Search for the cell housing the specified text and yield its [X, Y] center coordinate. 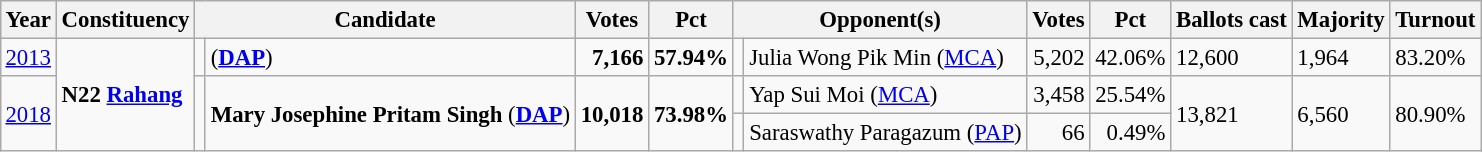
(DAP) [390, 57]
Ballots cast [1232, 20]
Turnout [1436, 20]
66 [1058, 133]
0.49% [1130, 133]
N22 Rahang [125, 94]
2018 [28, 114]
42.06% [1130, 57]
25.54% [1130, 95]
3,458 [1058, 95]
Yap Sui Moi (MCA) [886, 95]
10,018 [612, 114]
Saraswathy Paragazum (PAP) [886, 133]
Majority [1341, 20]
6,560 [1341, 114]
Julia Wong Pik Min (MCA) [886, 57]
Candidate [386, 20]
57.94% [692, 57]
80.90% [1436, 114]
73.98% [692, 114]
Year [28, 20]
83.20% [1436, 57]
Opponent(s) [880, 20]
12,600 [1232, 57]
Constituency [125, 20]
13,821 [1232, 114]
7,166 [612, 57]
1,964 [1341, 57]
Mary Josephine Pritam Singh (DAP) [390, 114]
2013 [28, 57]
5,202 [1058, 57]
